Return [x, y] of the center of cell containing provided text 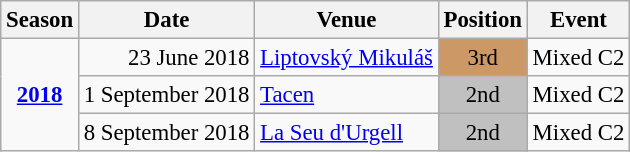
Season [40, 20]
Venue [346, 20]
Tacen [346, 95]
Event [578, 20]
3rd [482, 58]
1 September 2018 [166, 95]
8 September 2018 [166, 133]
2018 [40, 96]
Date [166, 20]
Liptovský Mikuláš [346, 58]
La Seu d'Urgell [346, 133]
Position [482, 20]
23 June 2018 [166, 58]
